From the cell containing the given text, extract its center point as [x, y] coordinate. 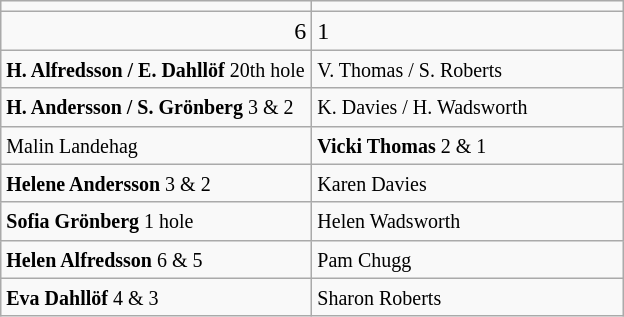
Helen Alfredsson 6 & 5 [156, 259]
Sharon Roberts [468, 297]
1 [468, 31]
Karen Davies [468, 183]
H. Alfredsson / E. Dahllöf 20th hole [156, 69]
Pam Chugg [468, 259]
Helen Wadsworth [468, 221]
H. Andersson / S. Grönberg 3 & 2 [156, 107]
Malin Landehag [156, 145]
Vicki Thomas 2 & 1 [468, 145]
Eva Dahllöf 4 & 3 [156, 297]
6 [156, 31]
K. Davies / H. Wadsworth [468, 107]
V. Thomas / S. Roberts [468, 69]
Helene Andersson 3 & 2 [156, 183]
Sofia Grönberg 1 hole [156, 221]
